Return [X, Y] of the center of cell containing provided text 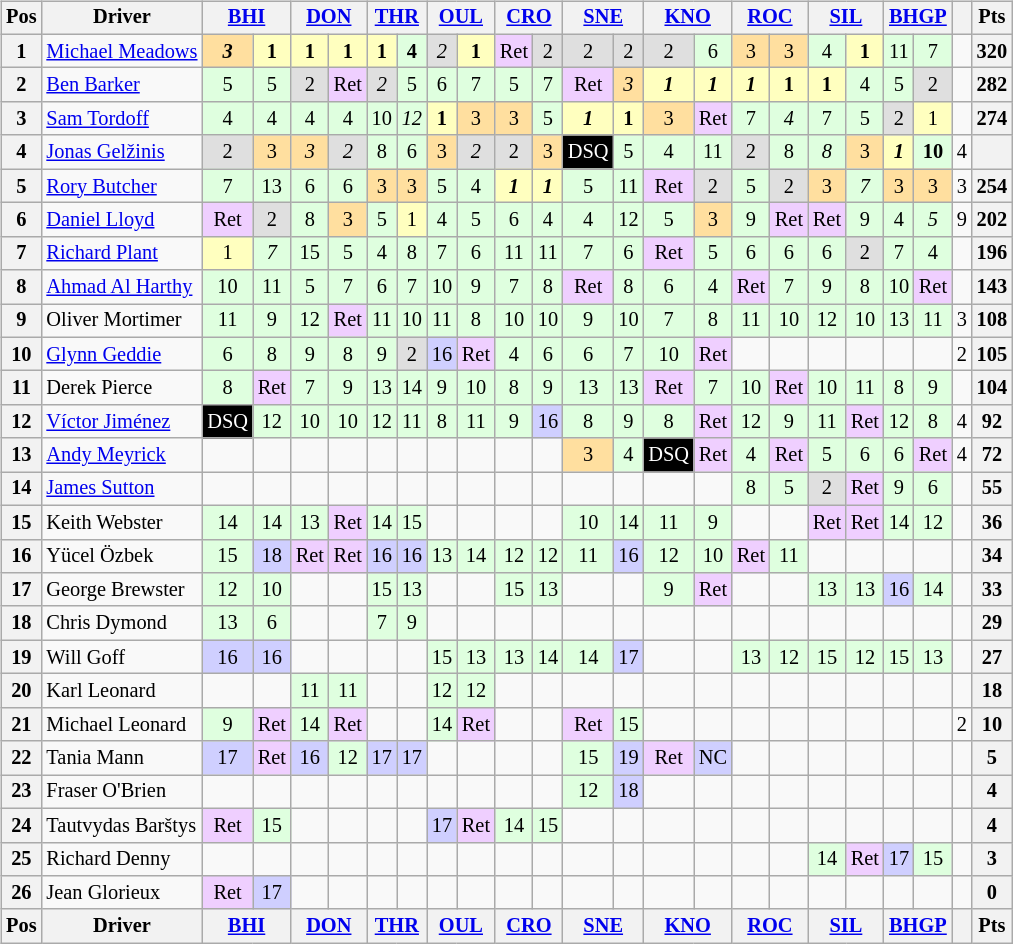
20 [21, 691]
21 [21, 724]
Ahmad Al Harthy [122, 287]
34 [992, 556]
Jean Glorieux [122, 893]
Daniel Lloyd [122, 220]
James Sutton [122, 489]
36 [992, 522]
Tautvydas Barštys [122, 825]
274 [992, 119]
55 [992, 489]
Michael Meadows [122, 51]
196 [992, 253]
Sam Tordoff [122, 119]
24 [21, 825]
Tania Mann [122, 758]
Keith Webster [122, 522]
320 [992, 51]
Derek Pierce [122, 388]
33 [992, 590]
Yücel Özbek [122, 556]
Glynn Geddie [122, 354]
NC [713, 758]
282 [992, 85]
104 [992, 388]
Ben Barker [122, 85]
72 [992, 455]
108 [992, 321]
92 [992, 422]
George Brewster [122, 590]
23 [21, 792]
26 [21, 893]
105 [992, 354]
22 [21, 758]
Víctor Jiménez [122, 422]
143 [992, 287]
25 [21, 859]
254 [992, 186]
202 [992, 220]
Oliver Mortimer [122, 321]
29 [992, 623]
27 [992, 657]
Richard Plant [122, 253]
Fraser O'Brien [122, 792]
Karl Leonard [122, 691]
Chris Dymond [122, 623]
Richard Denny [122, 859]
Andy Meyrick [122, 455]
0 [992, 893]
Jonas Gelžinis [122, 152]
Michael Leonard [122, 724]
Will Goff [122, 657]
Rory Butcher [122, 186]
